Pinpoint the cell where the given text exists, returning its [x, y] midpoint coordinate. 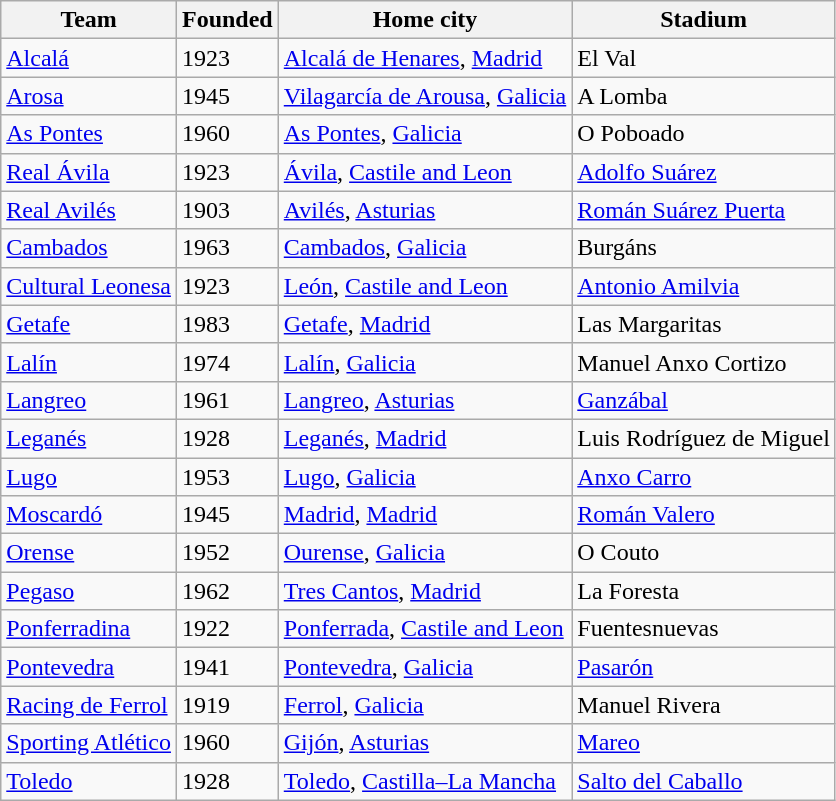
Ourense, Galicia [425, 553]
Ganzábal [704, 400]
O Poboado [704, 134]
Mareo [704, 743]
Sporting Atlético [89, 743]
Leganés [89, 438]
La Foresta [704, 591]
Home city [425, 20]
1961 [227, 400]
Team [89, 20]
Real Ávila [89, 172]
Cultural Leonesa [89, 286]
Román Suárez Puerta [704, 210]
Tres Cantos, Madrid [425, 591]
1903 [227, 210]
Fuentesnuevas [704, 629]
1922 [227, 629]
León, Castile and Leon [425, 286]
1963 [227, 248]
Madrid, Madrid [425, 515]
Burgáns [704, 248]
Toledo, Castilla–La Mancha [425, 781]
1953 [227, 477]
Ponferrada, Castile and Leon [425, 629]
Alcalá de Henares, Madrid [425, 58]
Langreo, Asturias [425, 400]
Las Margaritas [704, 324]
Toledo [89, 781]
Avilés, Asturias [425, 210]
Anxo Carro [704, 477]
1974 [227, 362]
Lugo, Galicia [425, 477]
O Couto [704, 553]
1919 [227, 705]
A Lomba [704, 96]
As Pontes, Galicia [425, 134]
Getafe [89, 324]
Ávila, Castile and Leon [425, 172]
Moscardó [89, 515]
Lugo [89, 477]
Lalín [89, 362]
1983 [227, 324]
Vilagarcía de Arousa, Galicia [425, 96]
Román Valero [704, 515]
Arosa [89, 96]
Racing de Ferrol [89, 705]
Ponferradina [89, 629]
Getafe, Madrid [425, 324]
Manuel Anxo Cortizo [704, 362]
Pontevedra, Galicia [425, 667]
Cambados [89, 248]
Lalín, Galicia [425, 362]
1952 [227, 553]
1941 [227, 667]
El Val [704, 58]
Langreo [89, 400]
Pegaso [89, 591]
As Pontes [89, 134]
Cambados, Galicia [425, 248]
Real Avilés [89, 210]
Stadium [704, 20]
Orense [89, 553]
Salto del Caballo [704, 781]
Adolfo Suárez [704, 172]
Gijón, Asturias [425, 743]
Alcalá [89, 58]
Antonio Amilvia [704, 286]
Leganés, Madrid [425, 438]
Pasarón [704, 667]
Manuel Rivera [704, 705]
1962 [227, 591]
Ferrol, Galicia [425, 705]
Pontevedra [89, 667]
Founded [227, 20]
Luis Rodríguez de Miguel [704, 438]
